Scan for the cell matching the given text and deliver its (x, y) coordinate at center. 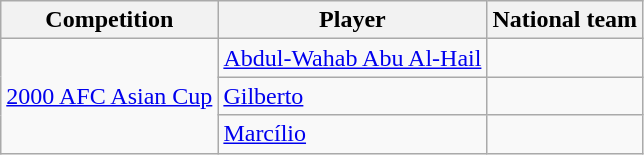
Gilberto (352, 96)
Abdul-Wahab Abu Al-Hail (352, 58)
Player (352, 20)
Competition (110, 20)
Marcílio (352, 134)
National team (565, 20)
2000 AFC Asian Cup (110, 96)
